For the text-containing cell, return its midpoint in (X, Y) coordinate format. 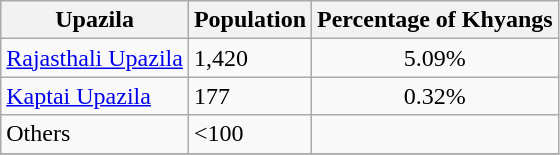
<100 (250, 134)
5.09% (436, 58)
Population (250, 20)
0.32% (436, 96)
177 (250, 96)
Percentage of Khyangs (436, 20)
Upazila (95, 20)
Rajasthali Upazila (95, 58)
Kaptai Upazila (95, 96)
1,420 (250, 58)
Others (95, 134)
